Pinpoint the cell where the given text exists, returning its [x, y] midpoint coordinate. 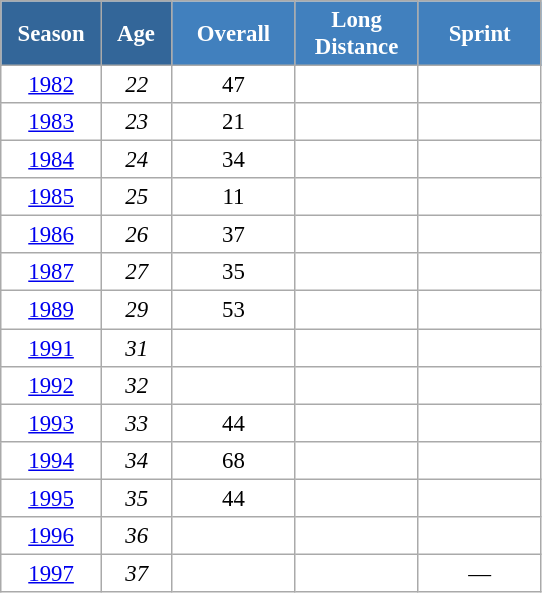
1995 [52, 498]
32 [136, 385]
— [480, 573]
1987 [52, 273]
1994 [52, 460]
Overall [234, 34]
36 [136, 536]
1989 [52, 310]
11 [234, 197]
1996 [52, 536]
33 [136, 423]
26 [136, 235]
1983 [52, 122]
53 [234, 310]
22 [136, 85]
1992 [52, 385]
Age [136, 34]
1984 [52, 160]
Season [52, 34]
1991 [52, 348]
1982 [52, 85]
31 [136, 348]
1993 [52, 423]
Sprint [480, 34]
29 [136, 310]
47 [234, 85]
1985 [52, 197]
1997 [52, 573]
1986 [52, 235]
25 [136, 197]
68 [234, 460]
27 [136, 273]
21 [234, 122]
24 [136, 160]
23 [136, 122]
Long Distance [356, 34]
